Extract the (X, Y) coordinate from the center of the cell holding the provided text.  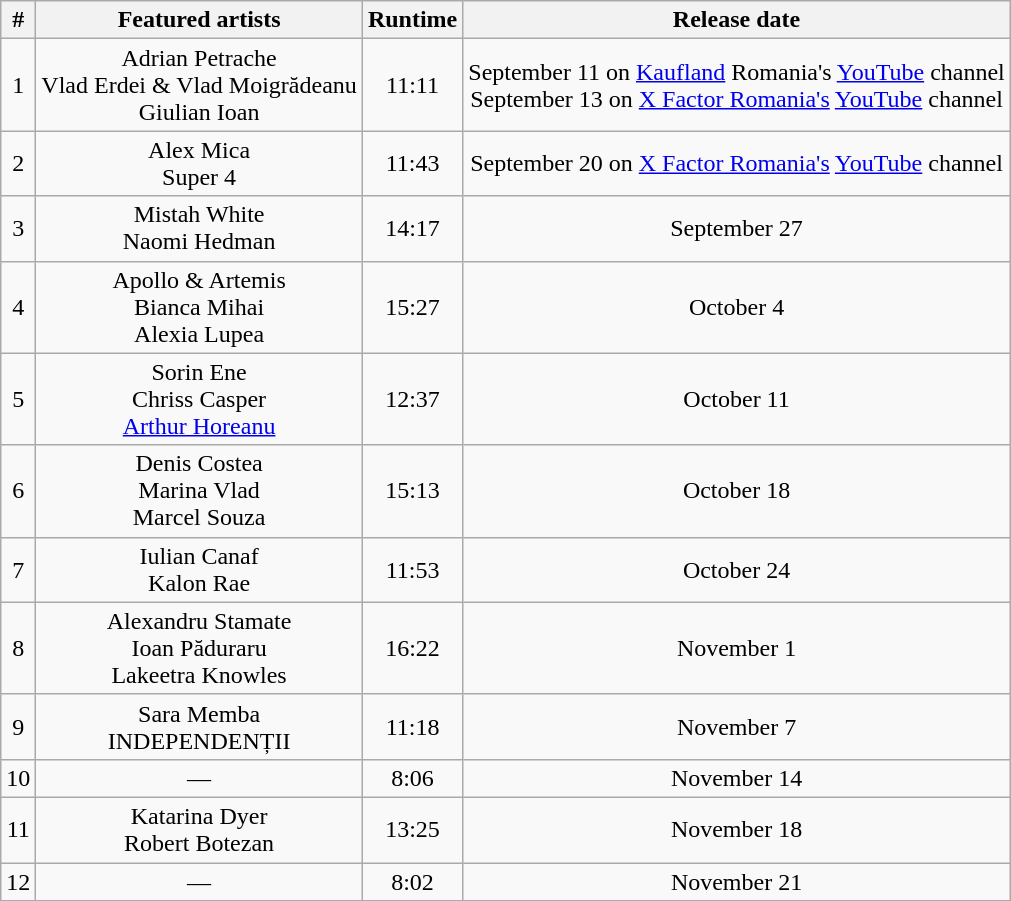
October 24 (737, 570)
Katarina DyerRobert Botezan (200, 830)
Adrian PetracheVlad Erdei & Vlad MoigrădeanuGiulian Ioan (200, 85)
Sara MembaINDEPENDENȚII (200, 726)
14:17 (412, 228)
12 (18, 881)
# (18, 20)
13:25 (412, 830)
October 11 (737, 399)
November 14 (737, 778)
November 21 (737, 881)
October 4 (737, 307)
September 27 (737, 228)
Sorin EneChriss CasperArthur Horeanu (200, 399)
Alexandru StamateIoan PăduraruLakeetra Knowles (200, 648)
5 (18, 399)
Apollo & ArtemisBianca MihaiAlexia Lupea (200, 307)
15:27 (412, 307)
11 (18, 830)
11:53 (412, 570)
12:37 (412, 399)
3 (18, 228)
4 (18, 307)
October 18 (737, 491)
Runtime (412, 20)
8 (18, 648)
11:18 (412, 726)
10 (18, 778)
September 11 on Kaufland Romania's YouTube channelSeptember 13 on X Factor Romania's YouTube channel (737, 85)
November 18 (737, 830)
16:22 (412, 648)
September 20 on X Factor Romania's YouTube channel (737, 164)
Featured artists (200, 20)
Release date (737, 20)
Denis CosteaMarina VladMarcel Souza (200, 491)
8:06 (412, 778)
2 (18, 164)
15:13 (412, 491)
8:02 (412, 881)
11:43 (412, 164)
11:11 (412, 85)
November 7 (737, 726)
7 (18, 570)
November 1 (737, 648)
9 (18, 726)
Iulian CanafKalon Rae (200, 570)
1 (18, 85)
Mistah WhiteNaomi Hedman (200, 228)
6 (18, 491)
Alex MicaSuper 4 (200, 164)
